Find where the given text appears and provide that cell's center as [x, y] coordinate. 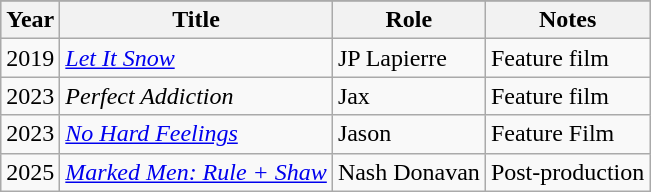
Let It Snow [196, 58]
2025 [30, 172]
Role [408, 20]
Marked Men: Rule + Shaw [196, 172]
Jason [408, 134]
JP Lapierre [408, 58]
Title [196, 20]
Nash Donavan [408, 172]
No Hard Feelings [196, 134]
Jax [408, 96]
Post-production [567, 172]
2019 [30, 58]
Year [30, 20]
Feature Film [567, 134]
Perfect Addiction [196, 96]
Notes [567, 20]
